Output the (X, Y) coordinate of the center of the cell containing the given text.  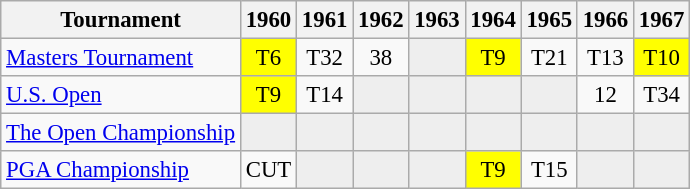
Masters Tournament (121, 58)
PGA Championship (121, 170)
CUT (268, 170)
T34 (661, 95)
1960 (268, 20)
1967 (661, 20)
Tournament (121, 20)
T10 (661, 58)
38 (381, 58)
The Open Championship (121, 133)
T13 (605, 58)
T32 (325, 58)
1964 (493, 20)
T21 (549, 58)
T15 (549, 170)
T6 (268, 58)
1962 (381, 20)
U.S. Open (121, 95)
1961 (325, 20)
1965 (549, 20)
1963 (437, 20)
12 (605, 95)
1966 (605, 20)
T14 (325, 95)
